Detect which cell encompasses the target text, then output its (x, y) center coordinate. 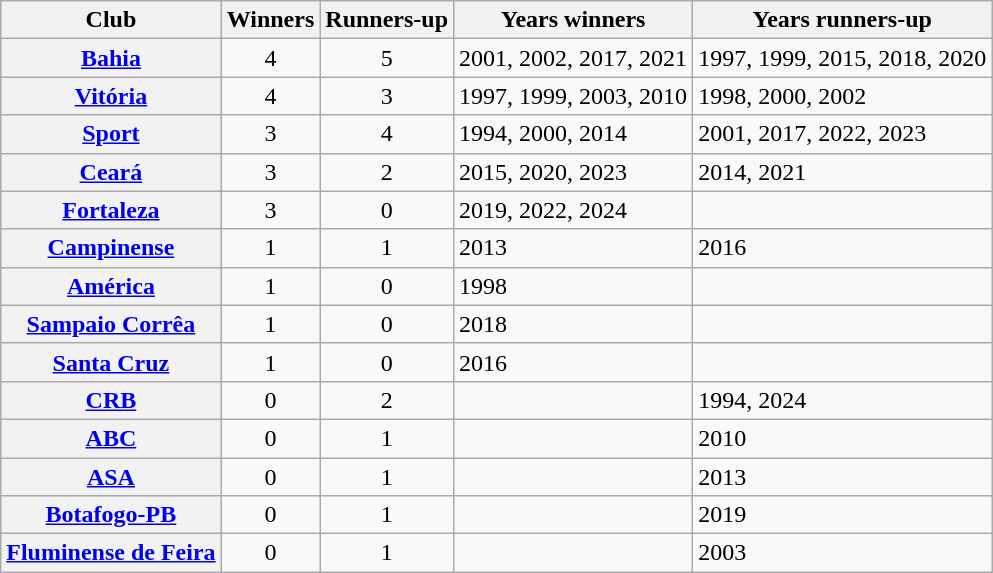
1998 (574, 286)
América (111, 286)
2019 (842, 515)
1994, 2000, 2014 (574, 134)
5 (387, 58)
Runners-up (387, 20)
2010 (842, 438)
1998, 2000, 2002 (842, 96)
1997, 1999, 2015, 2018, 2020 (842, 58)
Fortaleza (111, 210)
2014, 2021 (842, 172)
ASA (111, 477)
Campinense (111, 248)
2015, 2020, 2023 (574, 172)
2018 (574, 324)
2019, 2022, 2024 (574, 210)
1997, 1999, 2003, 2010 (574, 96)
Winners (270, 20)
Botafogo-PB (111, 515)
Vitória (111, 96)
CRB (111, 400)
Fluminense de Feira (111, 553)
Years runners-up (842, 20)
Santa Cruz (111, 362)
Bahia (111, 58)
1994, 2024 (842, 400)
2003 (842, 553)
ABC (111, 438)
Sampaio Corrêa (111, 324)
Ceará (111, 172)
2001, 2017, 2022, 2023 (842, 134)
Sport (111, 134)
Club (111, 20)
2001, 2002, 2017, 2021 (574, 58)
Years winners (574, 20)
